For the text-containing cell, return its midpoint in (x, y) coordinate format. 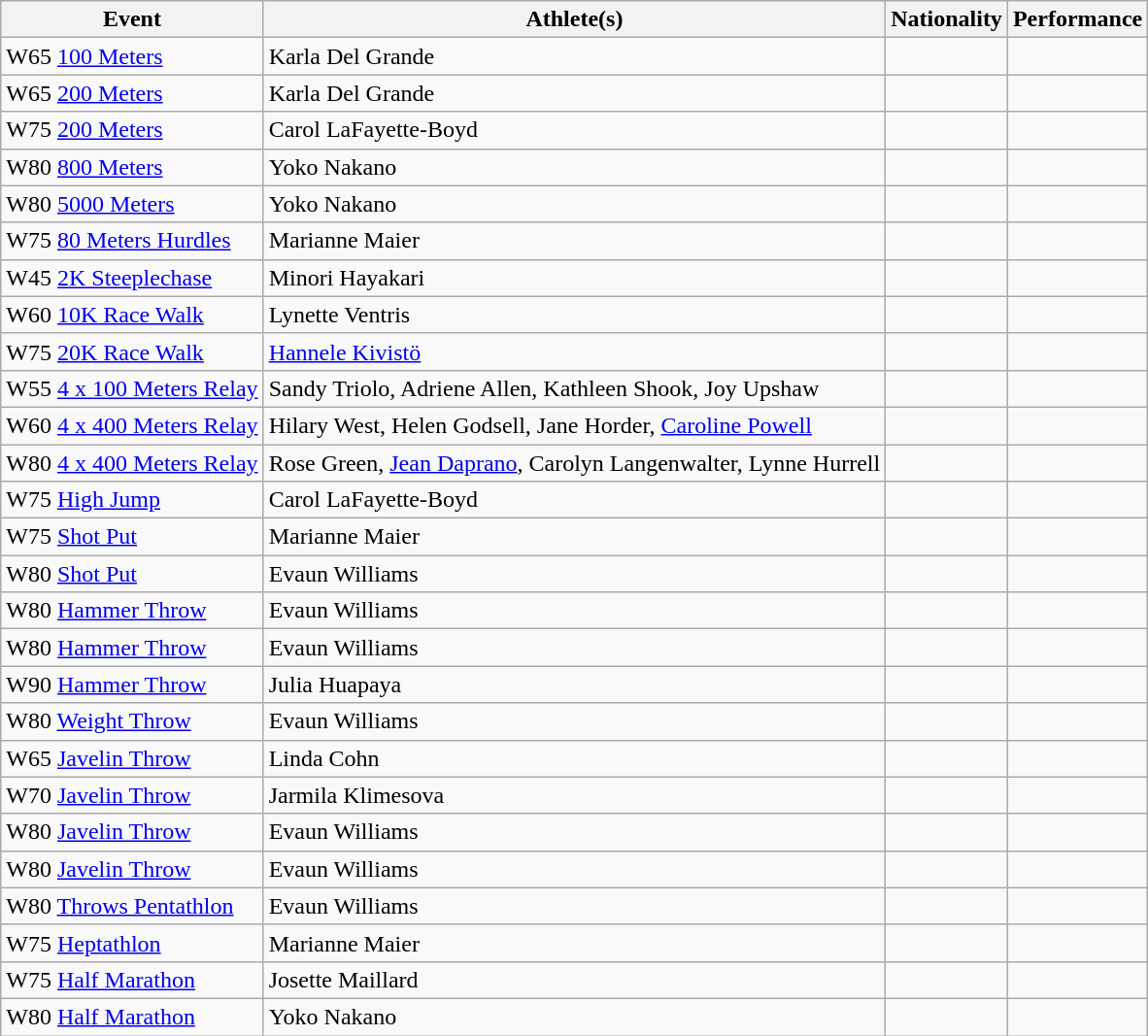
Linda Cohn (575, 758)
W45 2K Steeplechase (132, 278)
W80 Weight Throw (132, 721)
W75 200 Meters (132, 130)
W80 4 x 400 Meters Relay (132, 463)
W70 Javelin Throw (132, 795)
Lynette Ventris (575, 315)
Event (132, 19)
Julia Huapaya (575, 685)
W65 200 Meters (132, 93)
W75 20K Race Walk (132, 351)
Hannele Kivistö (575, 351)
W75 Half Marathon (132, 980)
Jarmila Klimesova (575, 795)
W55 4 x 100 Meters Relay (132, 388)
W60 10K Race Walk (132, 315)
W80 Throws Pentathlon (132, 906)
Nationality (947, 19)
W65 Javelin Throw (132, 758)
W80 5000 Meters (132, 204)
W80 Half Marathon (132, 1017)
Athlete(s) (575, 19)
W80 800 Meters (132, 167)
W75 High Jump (132, 500)
W80 Shot Put (132, 574)
Rose Green, Jean Daprano, Carolyn Langenwalter, Lynne Hurrell (575, 463)
Performance (1077, 19)
W90 Hammer Throw (132, 685)
W75 Shot Put (132, 537)
Minori Hayakari (575, 278)
W65 100 Meters (132, 56)
W60 4 x 400 Meters Relay (132, 425)
Josette Maillard (575, 980)
Hilary West, Helen Godsell, Jane Horder, Caroline Powell (575, 425)
W75 Heptathlon (132, 943)
Sandy Triolo, Adriene Allen, Kathleen Shook, Joy Upshaw (575, 388)
W75 80 Meters Hurdles (132, 241)
